Extract the (X, Y) coordinate from the center of the cell holding the provided text.  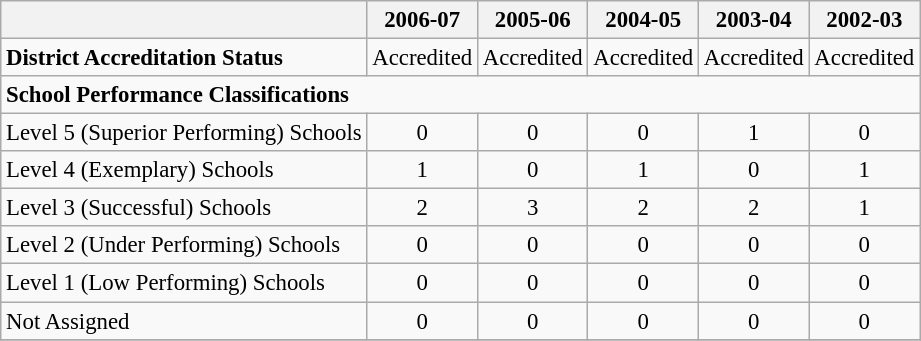
2004-05 (644, 20)
2002-03 (864, 20)
Level 5 (Superior Performing) Schools (184, 133)
Level 1 (Low Performing) Schools (184, 283)
District Accreditation Status (184, 58)
2003-04 (754, 20)
2005-06 (532, 20)
Level 4 (Exemplary) Schools (184, 170)
Not Assigned (184, 321)
School Performance Classifications (460, 95)
2006-07 (422, 20)
Level 3 (Successful) Schools (184, 208)
Level 2 (Under Performing) Schools (184, 245)
3 (532, 208)
